Extract the (X, Y) coordinate from the center of the cell holding the provided text.  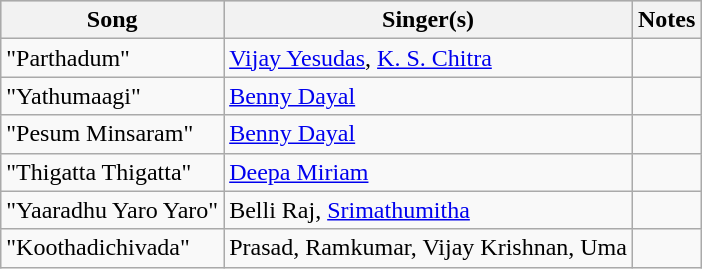
"Thigatta Thigatta" (112, 172)
Notes (666, 20)
Prasad, Ramkumar, Vijay Krishnan, Uma (428, 248)
Belli Raj, Srimathumitha (428, 210)
"Yathumaagi" (112, 96)
Deepa Miriam (428, 172)
"Pesum Minsaram" (112, 134)
Vijay Yesudas, K. S. Chitra (428, 58)
"Yaaradhu Yaro Yaro" (112, 210)
"Parthadum" (112, 58)
Singer(s) (428, 20)
"Koothadichivada" (112, 248)
Song (112, 20)
